Scan for the cell matching the given text and deliver its (x, y) coordinate at center. 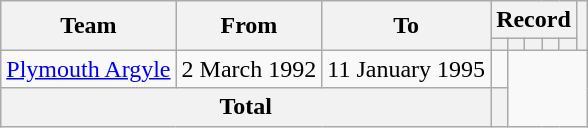
Plymouth Argyle (88, 69)
11 January 1995 (406, 69)
Record (534, 20)
2 March 1992 (249, 69)
To (406, 26)
From (249, 26)
Total (246, 107)
Team (88, 26)
